Identify which cell holds the provided text, then report its [X, Y] central coordinate. 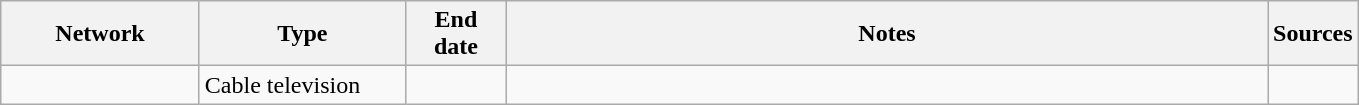
Cable television [302, 85]
Sources [1314, 34]
Type [302, 34]
Notes [886, 34]
Network [100, 34]
End date [456, 34]
